For the text-containing cell, return its midpoint in (X, Y) coordinate format. 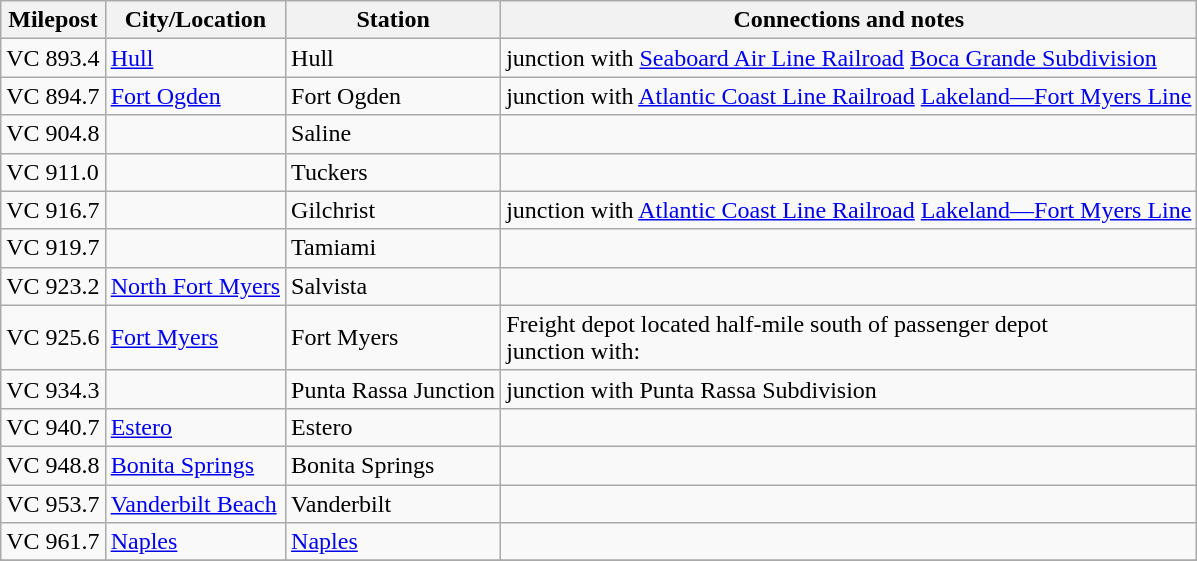
Gilchrist (394, 210)
VC 940.7 (53, 427)
Saline (394, 134)
Connections and notes (849, 20)
VC 961.7 (53, 542)
VC 925.6 (53, 338)
North Fort Myers (195, 286)
VC 893.4 (53, 58)
VC 948.8 (53, 465)
Station (394, 20)
Punta Rassa Junction (394, 389)
junction with Seaboard Air Line Railroad Boca Grande Subdivision (849, 58)
VC 953.7 (53, 503)
Milepost (53, 20)
City/Location (195, 20)
VC 919.7 (53, 248)
Vanderbilt Beach (195, 503)
VC 934.3 (53, 389)
VC 923.2 (53, 286)
Tamiami (394, 248)
Tuckers (394, 172)
Freight depot located half-mile south of passenger depotjunction with: (849, 338)
VC 916.7 (53, 210)
junction with Punta Rassa Subdivision (849, 389)
Salvista (394, 286)
VC 911.0 (53, 172)
Vanderbilt (394, 503)
VC 904.8 (53, 134)
VC 894.7 (53, 96)
